Scan for the cell matching the given text and deliver its (X, Y) coordinate at center. 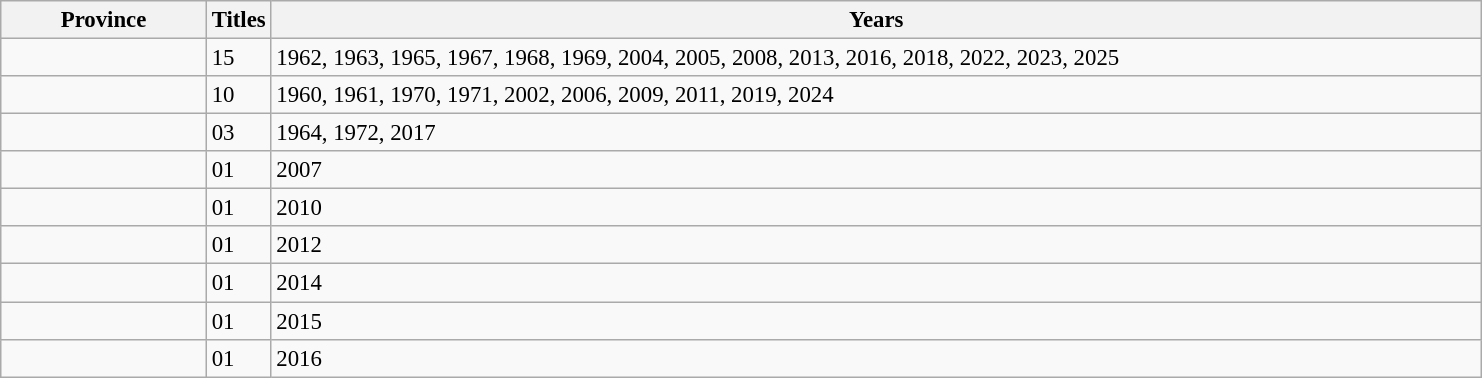
Years (876, 20)
03 (238, 133)
2007 (876, 170)
2012 (876, 245)
2015 (876, 321)
Titles (238, 20)
2014 (876, 283)
15 (238, 58)
1962, 1963, 1965, 1967, 1968, 1969, 2004, 2005, 2008, 2013, 2016, 2018, 2022, 2023, 2025 (876, 58)
10 (238, 95)
Province (104, 20)
1960, 1961, 1970, 1971, 2002, 2006, 2009, 2011, 2019, 2024 (876, 95)
2010 (876, 208)
2016 (876, 358)
1964, 1972, 2017 (876, 133)
